Return [x, y] of the center of cell containing provided text 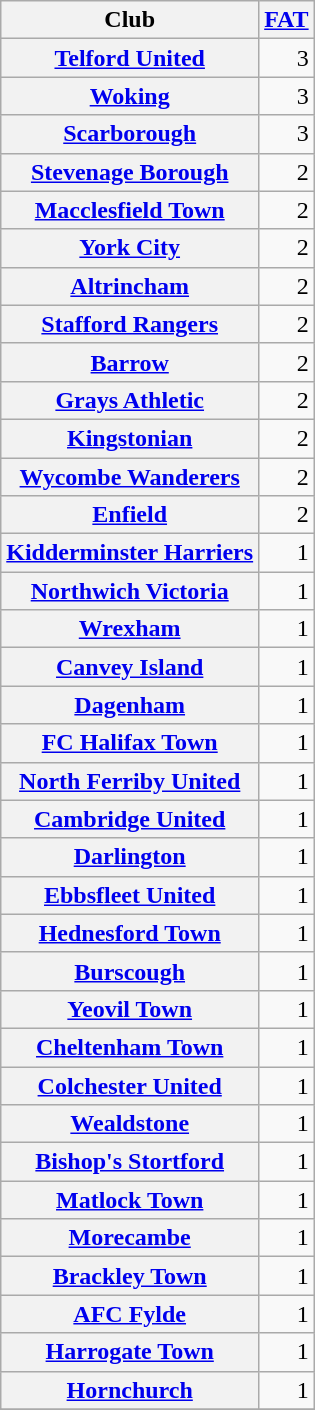
Morecambe [130, 1238]
Barrow [130, 362]
Yeovil Town [130, 1009]
Northwich Victoria [130, 591]
Colchester United [130, 1085]
Kidderminster Harriers [130, 553]
Bishop's Stortford [130, 1162]
Telford United [130, 58]
Scarborough [130, 134]
Altrincham [130, 286]
Enfield [130, 515]
Canvey Island [130, 667]
Wycombe Wanderers [130, 477]
Wealdstone [130, 1124]
Cambridge United [130, 819]
Stafford Rangers [130, 324]
Burscough [130, 971]
Brackley Town [130, 1276]
Wrexham [130, 629]
Kingstonian [130, 438]
North Ferriby United [130, 781]
Grays Athletic [130, 400]
Hednesford Town [130, 933]
Matlock Town [130, 1200]
Stevenage Borough [130, 172]
Cheltenham Town [130, 1047]
Macclesfield Town [130, 210]
Darlington [130, 857]
York City [130, 248]
AFC Fylde [130, 1314]
Dagenham [130, 705]
Hornchurch [130, 1390]
Woking [130, 96]
Harrogate Town [130, 1352]
Club [130, 20]
Ebbsfleet United [130, 895]
FC Halifax Town [130, 743]
FAT [287, 20]
